From the cell containing the given text, extract its center point as [x, y] coordinate. 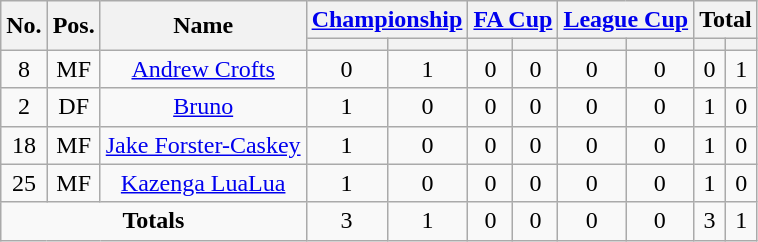
2 [24, 107]
Total [726, 20]
No. [24, 26]
League Cup [626, 20]
Pos. [74, 26]
Kazenga LuaLua [203, 183]
Totals [154, 221]
8 [24, 69]
Andrew Crofts [203, 69]
Jake Forster-Caskey [203, 145]
Bruno [203, 107]
DF [74, 107]
25 [24, 183]
Championship [387, 20]
FA Cup [513, 20]
Name [203, 26]
18 [24, 145]
